Detect which cell encompasses the target text, then output its (x, y) center coordinate. 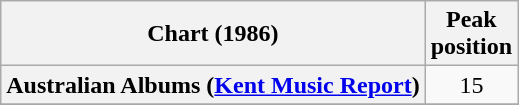
15 (471, 85)
Chart (1986) (213, 34)
Peakposition (471, 34)
Australian Albums (Kent Music Report) (213, 85)
